Extract the (X, Y) coordinate from the center of the cell holding the provided text.  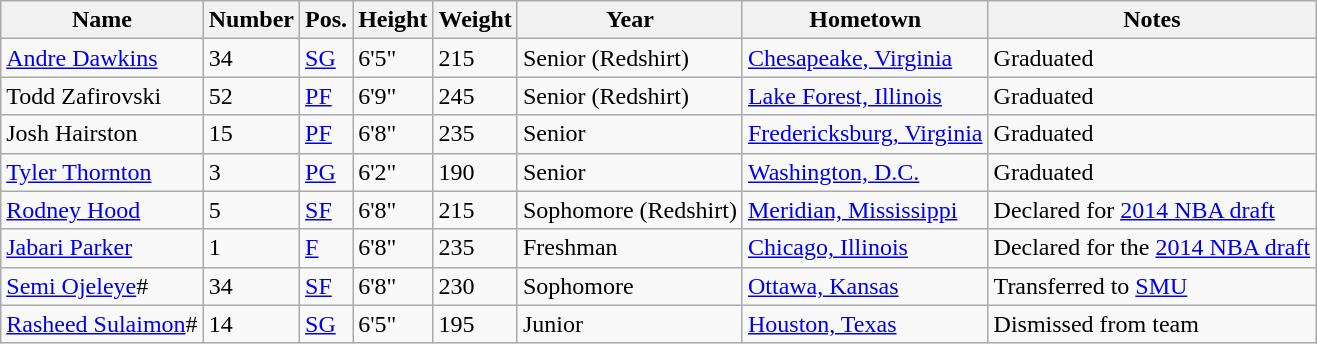
Chesapeake, Virginia (865, 58)
Notes (1152, 20)
Rasheed Sulaimon# (102, 324)
Ottawa, Kansas (865, 286)
Declared for 2014 NBA draft (1152, 210)
3 (251, 172)
Fredericksburg, Virginia (865, 134)
Semi Ojeleye# (102, 286)
Name (102, 20)
Transferred to SMU (1152, 286)
Tyler Thornton (102, 172)
Number (251, 20)
Hometown (865, 20)
Sophomore (630, 286)
Chicago, Illinois (865, 248)
6'9" (393, 96)
Freshman (630, 248)
Meridian, Mississippi (865, 210)
Washington, D.C. (865, 172)
Josh Hairston (102, 134)
14 (251, 324)
Weight (475, 20)
Rodney Hood (102, 210)
1 (251, 248)
Height (393, 20)
Todd Zafirovski (102, 96)
6'2" (393, 172)
Houston, Texas (865, 324)
15 (251, 134)
Andre Dawkins (102, 58)
Sophomore (Redshirt) (630, 210)
Lake Forest, Illinois (865, 96)
Pos. (326, 20)
5 (251, 210)
230 (475, 286)
Year (630, 20)
195 (475, 324)
190 (475, 172)
52 (251, 96)
245 (475, 96)
Declared for the 2014 NBA draft (1152, 248)
Junior (630, 324)
PG (326, 172)
Dismissed from team (1152, 324)
Jabari Parker (102, 248)
F (326, 248)
